Pinpoint the cell where the given text exists, returning its [X, Y] midpoint coordinate. 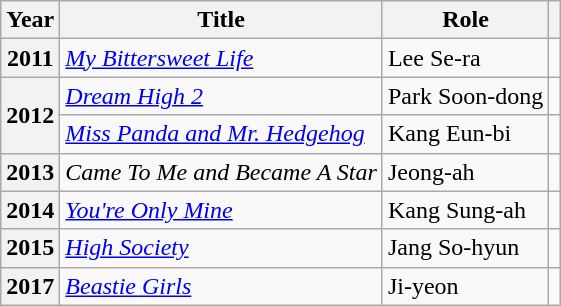
2014 [30, 210]
Beastie Girls [222, 286]
Lee Se-ra [465, 58]
Title [222, 20]
High Society [222, 248]
Came To Me and Became A Star [222, 172]
Role [465, 20]
Park Soon-dong [465, 96]
2011 [30, 58]
2012 [30, 115]
You're Only Mine [222, 210]
Kang Sung-ah [465, 210]
My Bittersweet Life [222, 58]
Jang So-hyun [465, 248]
Miss Panda and Mr. Hedgehog [222, 134]
Jeong-ah [465, 172]
Kang Eun-bi [465, 134]
Year [30, 20]
Ji-yeon [465, 286]
2015 [30, 248]
2017 [30, 286]
2013 [30, 172]
Dream High 2 [222, 96]
